Provide the (X, Y) coordinate of the cell's center where the given text is located.  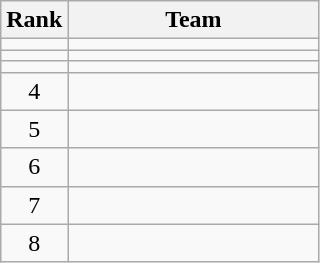
Team (194, 20)
5 (34, 129)
6 (34, 167)
4 (34, 91)
Rank (34, 20)
8 (34, 243)
7 (34, 205)
